Locate the cell with the specified text and output its (X, Y) center coordinate. 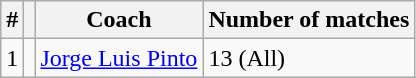
Jorge Luis Pinto (119, 58)
13 (All) (309, 58)
# (12, 20)
Number of matches (309, 20)
1 (12, 58)
Coach (119, 20)
